Return [x, y] of the center of cell containing provided text 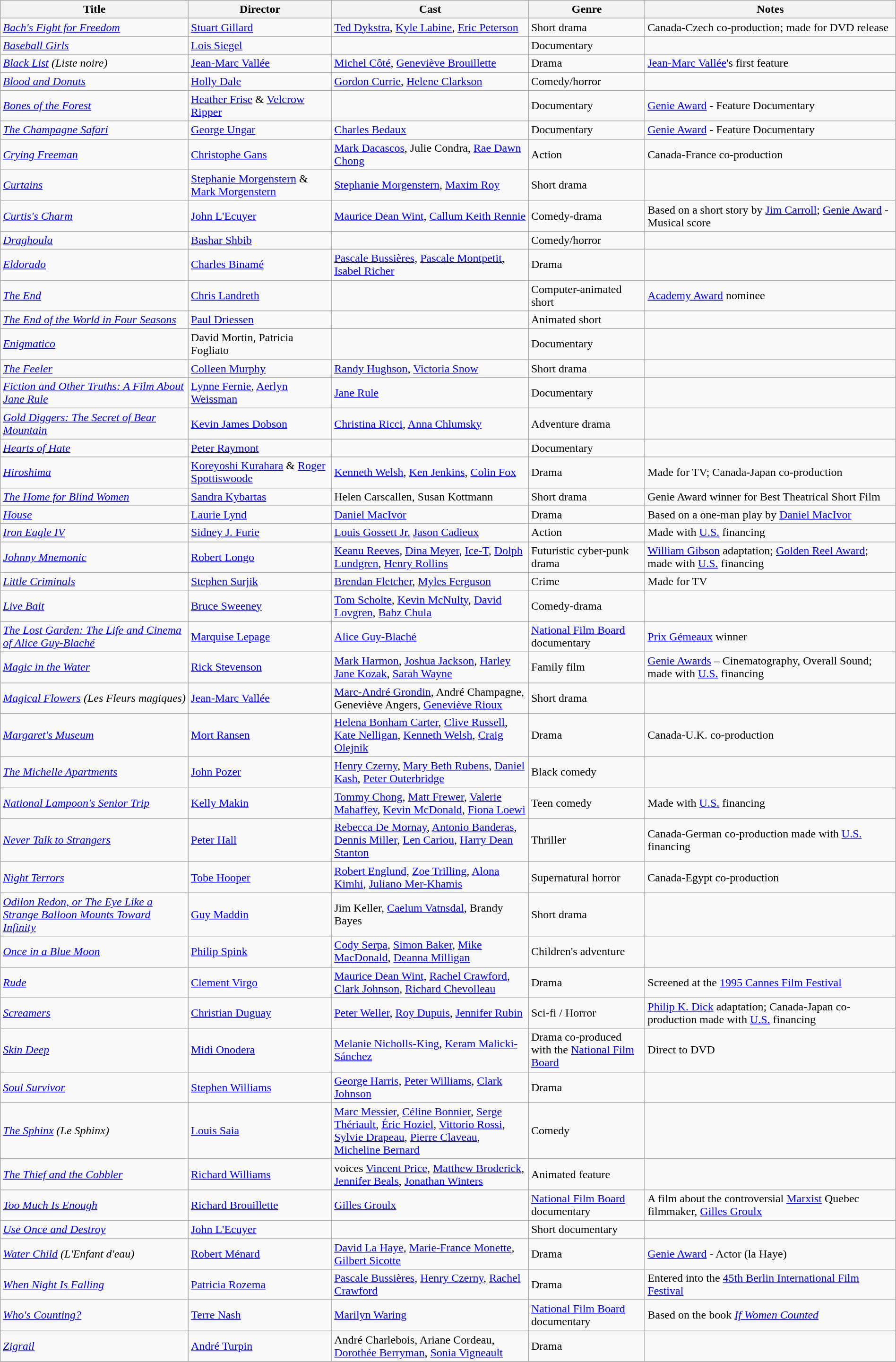
Genie Awards – Cinematography, Overall Sound; made with U.S. financing [770, 667]
The Thief and the Cobbler [95, 1174]
The Sphinx (Le Sphinx) [95, 1130]
Philip Spink [260, 952]
Rebecca De Mornay, Antonio Banderas, Dennis Miller, Len Cariou, Harry Dean Stanton [430, 840]
Draghoula [95, 240]
Kenneth Welsh, Ken Jenkins, Colin Fox [430, 473]
Canada-U.K. co-production [770, 735]
Cody Serpa, Simon Baker, Mike MacDonald, Deanna Milligan [430, 952]
Tobe Hooper [260, 877]
Mort Ransen [260, 735]
Soul Survivor [95, 1087]
Louis Gossett Jr. Jason Cadieux [430, 533]
Screamers [95, 1013]
Michel Côté, Geneviève Brouillette [430, 63]
Fiction and Other Truths: A Film About Jane Rule [95, 393]
John Pozer [260, 772]
Baseball Girls [95, 45]
Richard Brouillette [260, 1205]
Stephanie Morgenstern & Mark Morgenstern [260, 185]
Margaret's Museum [95, 735]
Animated short [586, 320]
Genre [586, 9]
Computer-animated short [586, 295]
Short documentary [586, 1229]
Odilon Redon, or The Eye Like a Strange Balloon Mounts Toward Infinity [95, 914]
Genie Award - Actor (la Haye) [770, 1253]
Bashar Shbib [260, 240]
Skin Deep [95, 1050]
Based on a short story by Jim Carroll; Genie Award - Musical score [770, 216]
Patricia Rozema [260, 1284]
Based on the book If Women Counted [770, 1316]
Guy Maddin [260, 914]
Direct to DVD [770, 1050]
Daniel MacIvor [430, 515]
Stuart Gillard [260, 27]
Thriller [586, 840]
Brendan Fletcher, Myles Ferguson [430, 581]
Bruce Sweeney [260, 606]
Melanie Nicholls-King, Keram Malicki-Sánchez [430, 1050]
Based on a one-man play by Daniel MacIvor [770, 515]
Little Criminals [95, 581]
Adventure drama [586, 423]
Animated feature [586, 1174]
Midi Onodera [260, 1050]
Ted Dykstra, Kyle Labine, Eric Peterson [430, 27]
Mark Harmon, Joshua Jackson, Harley Jane Kozak, Sarah Wayne [430, 667]
The Champagne Safari [95, 130]
Louis Saia [260, 1130]
Marilyn Waring [430, 1316]
voices Vincent Price, Matthew Broderick, Jennifer Beals, Jonathan Winters [430, 1174]
The Michelle Apartments [95, 772]
Children's adventure [586, 952]
Rick Stevenson [260, 667]
Prix Gémeaux winner [770, 636]
Clement Virgo [260, 982]
Genie Award winner for Best Theatrical Short Film [770, 497]
Canada-Czech co-production; made for DVD release [770, 27]
The Home for Blind Women [95, 497]
George Harris, Peter Williams, Clark Johnson [430, 1087]
Lois Siegel [260, 45]
Tom Scholte, Kevin McNulty, David Lovgren, Babz Chula [430, 606]
Peter Raymont [260, 448]
Futuristic cyber-punk drama [586, 557]
Eldorado [95, 265]
Hiroshima [95, 473]
Laurie Lynd [260, 515]
Jane Rule [430, 393]
Bones of the Forest [95, 106]
Maurice Dean Wint, Rachel Crawford, Clark Johnson, Richard Chevolleau [430, 982]
Use Once and Destroy [95, 1229]
André Charlebois, Ariane Cordeau, Dorothée Berryman, Sonia Vigneault [430, 1346]
Made for TV; Canada-Japan co-production [770, 473]
Charles Bedaux [430, 130]
Crime [586, 581]
Gordon Currie, Helene Clarkson [430, 81]
Jean-Marc Vallée's first feature [770, 63]
Randy Hughson, Victoria Snow [430, 369]
The End of the World in Four Seasons [95, 320]
Zigrail [95, 1346]
David Mortin, Patricia Fogliato [260, 344]
Gold Diggers: The Secret of Bear Mountain [95, 423]
Philip K. Dick adaptation; Canada-Japan co-production made with U.S. financing [770, 1013]
William Gibson adaptation; Golden Reel Award; made with U.S. financing [770, 557]
Stephanie Morgenstern, Maxim Roy [430, 185]
Canada-German co-production made with U.S. financing [770, 840]
Kelly Makin [260, 803]
Hearts of Hate [95, 448]
Supernatural horror [586, 877]
Teen comedy [586, 803]
Richard Williams [260, 1174]
Never Talk to Strangers [95, 840]
The End [95, 295]
Bach's Fight for Freedom [95, 27]
Drama co-produced with the National Film Board [586, 1050]
Peter Weller, Roy Dupuis, Jennifer Rubin [430, 1013]
Keanu Reeves, Dina Meyer, Ice-T, Dolph Lundgren, Henry Rollins [430, 557]
Notes [770, 9]
Tommy Chong, Matt Frewer, Valerie Mahaffey, Kevin McDonald, Fiona Loewi [430, 803]
Maurice Dean Wint, Callum Keith Rennie [430, 216]
National Lampoon's Senior Trip [95, 803]
Enigmatico [95, 344]
Heather Frise & Velcrow Ripper [260, 106]
The Feeler [95, 369]
Kevin James Dobson [260, 423]
Helena Bonham Carter, Clive Russell, Kate Nelligan, Kenneth Welsh, Craig Olejnik [430, 735]
Robert Longo [260, 557]
Sidney J. Furie [260, 533]
Crying Freeman [95, 154]
Too Much Is Enough [95, 1205]
Curtis's Charm [95, 216]
Water Child (L'Enfant d'eau) [95, 1253]
David La Haye, Marie-France Monette, Gilbert Sicotte [430, 1253]
Stephen Surjik [260, 581]
Jim Keller, Caelum Vatnsdal, Brandy Bayes [430, 914]
Colleen Murphy [260, 369]
House [95, 515]
Henry Czerny, Mary Beth Rubens, Daniel Kash, Peter Outerbridge [430, 772]
Charles Binamé [260, 265]
Canada-France co-production [770, 154]
Live Bait [95, 606]
Koreyoshi Kurahara & Roger Spottiswoode [260, 473]
Screened at the 1995 Cannes Film Festival [770, 982]
Holly Dale [260, 81]
Peter Hall [260, 840]
Chris Landreth [260, 295]
Canada-Egypt co-production [770, 877]
Johnny Mnemonic [95, 557]
Marc Messier, Céline Bonnier, Serge Thériault, Éric Hoziel, Vittorio Rossi, Sylvie Drapeau, Pierre Claveau, Micheline Bernard [430, 1130]
Magical Flowers (Les Fleurs magiques) [95, 698]
Title [95, 9]
A film about the controversial Marxist Quebec filmmaker, Gilles Groulx [770, 1205]
Family film [586, 667]
Marquise Lepage [260, 636]
George Ungar [260, 130]
Helen Carscallen, Susan Kottmann [430, 497]
André Turpin [260, 1346]
Comedy [586, 1130]
Christina Ricci, Anna Chlumsky [430, 423]
Paul Driessen [260, 320]
Christian Duguay [260, 1013]
Blood and Donuts [95, 81]
Sci-fi / Horror [586, 1013]
Stephen Williams [260, 1087]
Cast [430, 9]
Mark Dacascos, Julie Condra, Rae Dawn Chong [430, 154]
Pascale Bussières, Henry Czerny, Rachel Crawford [430, 1284]
Gilles Groulx [430, 1205]
Once in a Blue Moon [95, 952]
Rude [95, 982]
Curtains [95, 185]
Lynne Fernie, Aerlyn Weissman [260, 393]
Black List (Liste noire) [95, 63]
Terre Nash [260, 1316]
Robert Ménard [260, 1253]
Iron Eagle IV [95, 533]
Pascale Bussières, Pascale Montpetit, Isabel Richer [430, 265]
Night Terrors [95, 877]
Alice Guy-Blaché [430, 636]
Black comedy [586, 772]
Entered into the 45th Berlin International Film Festival [770, 1284]
When Night Is Falling [95, 1284]
Magic in the Water [95, 667]
Director [260, 9]
The Lost Garden: The Life and Cinema of Alice Guy-Blaché [95, 636]
Who's Counting? [95, 1316]
Marc-André Grondin, André Champagne, Geneviève Angers, Geneviève Rioux [430, 698]
Christophe Gans [260, 154]
Sandra Kybartas [260, 497]
Academy Award nominee [770, 295]
Robert Englund, Zoe Trilling, Alona Kimhi, Juliano Mer-Khamis [430, 877]
Made for TV [770, 581]
